Find where the given text appears and provide that cell's center as (X, Y) coordinate. 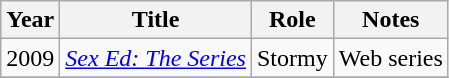
Web series (390, 58)
Stormy (292, 58)
Notes (390, 20)
Sex Ed: The Series (156, 58)
2009 (30, 58)
Role (292, 20)
Year (30, 20)
Title (156, 20)
